Provide the (X, Y) coordinate of the cell's center where the given text is located.  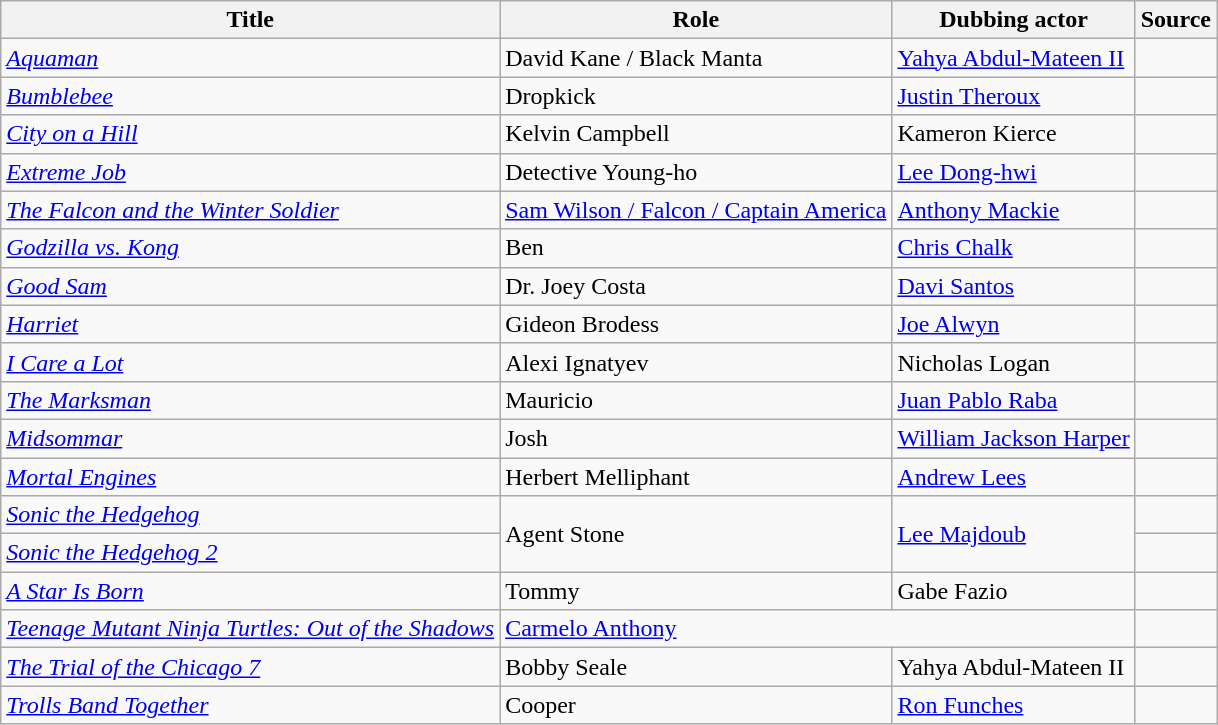
Cooper (696, 705)
Trolls Band Together (250, 705)
Davi Santos (1014, 286)
Andrew Lees (1014, 477)
Bobby Seale (696, 667)
Kameron Kierce (1014, 134)
Carmelo Anthony (818, 629)
A Star Is Born (250, 591)
Harriet (250, 324)
City on a Hill (250, 134)
Herbert Melliphant (696, 477)
Josh (696, 438)
Teenage Mutant Ninja Turtles: Out of the Shadows (250, 629)
Chris Chalk (1014, 248)
Nicholas Logan (1014, 362)
Godzilla vs. Kong (250, 248)
I Care a Lot (250, 362)
Kelvin Campbell (696, 134)
Aquaman (250, 58)
Sonic the Hedgehog (250, 515)
Bumblebee (250, 96)
Source (1176, 20)
Detective Young-ho (696, 172)
David Kane / Black Manta (696, 58)
Ben (696, 248)
Midsommar (250, 438)
Good Sam (250, 286)
Joe Alwyn (1014, 324)
Lee Majdoub (1014, 534)
Lee Dong-hwi (1014, 172)
Alexi Ignatyev (696, 362)
Anthony Mackie (1014, 210)
Dr. Joey Costa (696, 286)
Gabe Fazio (1014, 591)
Sam Wilson / Falcon / Captain America (696, 210)
Dropkick (696, 96)
Mauricio (696, 400)
Dubbing actor (1014, 20)
Agent Stone (696, 534)
Role (696, 20)
Mortal Engines (250, 477)
The Falcon and the Winter Soldier (250, 210)
Ron Funches (1014, 705)
Justin Theroux (1014, 96)
Juan Pablo Raba (1014, 400)
Tommy (696, 591)
Gideon Brodess (696, 324)
Title (250, 20)
Sonic the Hedgehog 2 (250, 553)
Extreme Job (250, 172)
William Jackson Harper (1014, 438)
The Trial of the Chicago 7 (250, 667)
The Marksman (250, 400)
